Provide the (X, Y) coordinate of the cell's center where the given text is located.  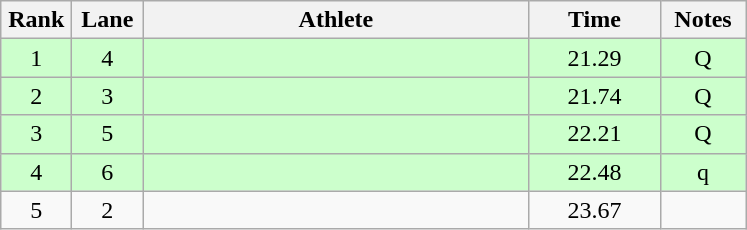
22.21 (594, 134)
21.29 (594, 58)
Lane (108, 20)
23.67 (594, 210)
22.48 (594, 172)
21.74 (594, 96)
q (703, 172)
1 (36, 58)
Rank (36, 20)
Notes (703, 20)
Time (594, 20)
6 (108, 172)
Athlete (336, 20)
